Identify which cell holds the provided text, then report its [x, y] central coordinate. 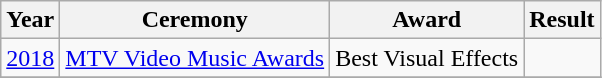
2018 [30, 58]
Ceremony [195, 20]
Best Visual Effects [427, 58]
Result [562, 20]
Year [30, 20]
MTV Video Music Awards [195, 58]
Award [427, 20]
